Find where the given text appears and provide that cell's center as (x, y) coordinate. 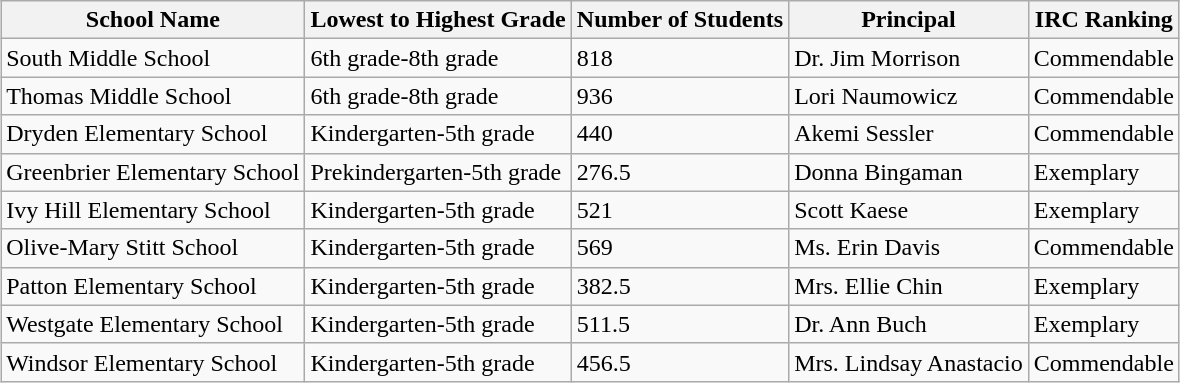
Lori Naumowicz (909, 96)
Dryden Elementary School (153, 134)
Thomas Middle School (153, 96)
Lowest to Highest Grade (438, 20)
Greenbrier Elementary School (153, 172)
Windsor Elementary School (153, 362)
Ms. Erin Davis (909, 248)
Ivy Hill Elementary School (153, 210)
936 (680, 96)
Dr. Jim Morrison (909, 58)
521 (680, 210)
511.5 (680, 324)
Scott Kaese (909, 210)
Mrs. Lindsay Anastacio (909, 362)
IRC Ranking (1104, 20)
569 (680, 248)
Principal (909, 20)
School Name (153, 20)
Donna Bingaman (909, 172)
382.5 (680, 286)
276.5 (680, 172)
Number of Students (680, 20)
Dr. Ann Buch (909, 324)
Patton Elementary School (153, 286)
456.5 (680, 362)
Mrs. Ellie Chin (909, 286)
Olive-Mary Stitt School (153, 248)
440 (680, 134)
Prekindergarten-5th grade (438, 172)
Akemi Sessler (909, 134)
Westgate Elementary School (153, 324)
South Middle School (153, 58)
818 (680, 58)
